For the text-containing cell, return its midpoint in [x, y] coordinate format. 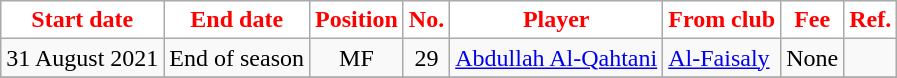
End date [237, 20]
End of season [237, 58]
Fee [812, 20]
29 [426, 58]
From club [722, 20]
Ref. [870, 20]
MF [357, 58]
Al-Faisaly [722, 58]
Abdullah Al-Qahtani [556, 58]
31 August 2021 [82, 58]
Player [556, 20]
Start date [82, 20]
No. [426, 20]
None [812, 58]
Position [357, 20]
